Find where the given text appears and provide that cell's center as (x, y) coordinate. 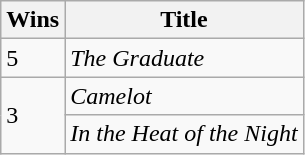
5 (33, 58)
Title (184, 20)
In the Heat of the Night (184, 134)
3 (33, 115)
Camelot (184, 96)
The Graduate (184, 58)
Wins (33, 20)
